For the text-containing cell, return its midpoint in (x, y) coordinate format. 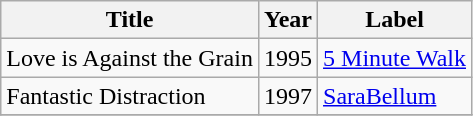
Label (395, 20)
Fantastic Distraction (130, 96)
Year (288, 20)
Love is Against the Grain (130, 58)
5 Minute Walk (395, 58)
1997 (288, 96)
Title (130, 20)
1995 (288, 58)
SaraBellum (395, 96)
